Extract the (x, y) coordinate from the center of the cell holding the provided text.  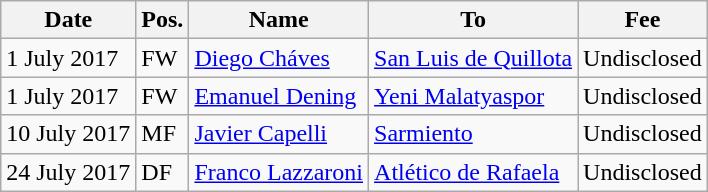
Date (68, 20)
Emanuel Dening (279, 96)
Name (279, 20)
Fee (643, 20)
Franco Lazzaroni (279, 172)
Diego Cháves (279, 58)
Sarmiento (474, 134)
San Luis de Quillota (474, 58)
24 July 2017 (68, 172)
Pos. (162, 20)
To (474, 20)
MF (162, 134)
Javier Capelli (279, 134)
Yeni Malatyaspor (474, 96)
10 July 2017 (68, 134)
Atlético de Rafaela (474, 172)
DF (162, 172)
